Locate the cell with the specified text and output its [X, Y] center coordinate. 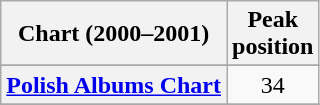
Polish Albums Chart [114, 85]
34 [273, 85]
Peakposition [273, 34]
Chart (2000–2001) [114, 34]
